Return the [x, y] coordinate for the center point of the cell that contains the specified text.  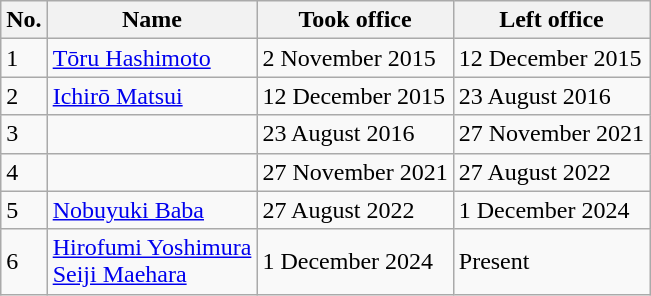
Present [551, 262]
2 November 2015 [355, 58]
Left office [551, 20]
2 [24, 96]
Tōru Hashimoto [152, 58]
3 [24, 134]
4 [24, 172]
1 [24, 58]
Hirofumi YoshimuraSeiji Maehara [152, 262]
Name [152, 20]
No. [24, 20]
Nobuyuki Baba [152, 210]
5 [24, 210]
Ichirō Matsui [152, 96]
Took office [355, 20]
6 [24, 262]
